Locate the cell with the specified text and output its [x, y] center coordinate. 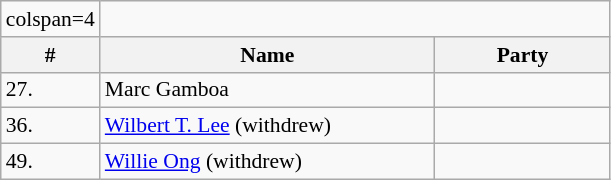
Wilbert T. Lee (withdrew) [268, 126]
36. [50, 126]
colspan=4 [50, 19]
Name [268, 55]
Party [522, 55]
# [50, 55]
49. [50, 162]
27. [50, 90]
Willie Ong (withdrew) [268, 162]
Marc Gamboa [268, 90]
